Capture the cell that displays the provided text and extract its (X, Y) central coordinate. 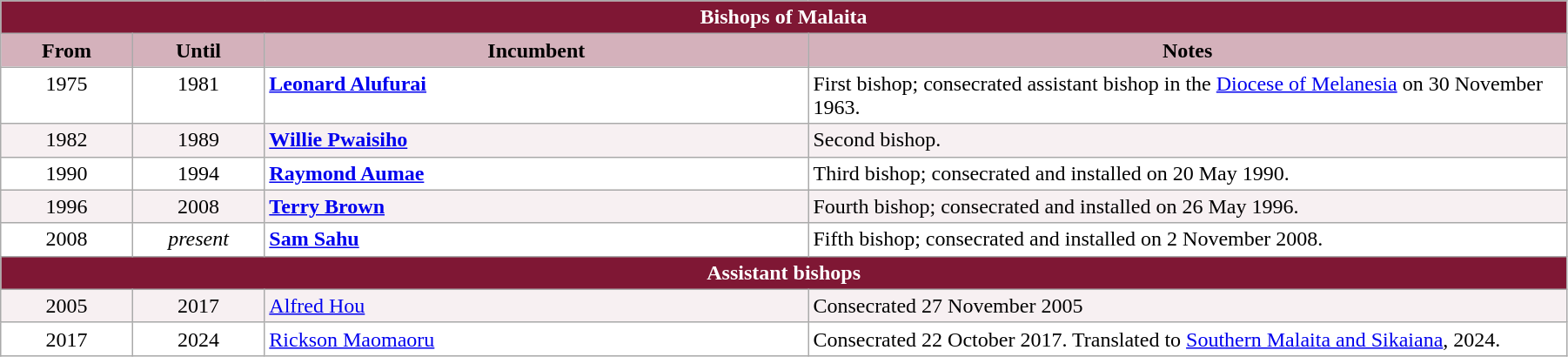
present (198, 239)
Rickson Maomaoru (536, 339)
Incumbent (536, 51)
Alfred Hou (536, 306)
Consecrated 22 October 2017. Translated to Southern Malaita and Sikaiana, 2024. (1188, 339)
1996 (67, 206)
Willie Pwaisiho (536, 140)
2005 (67, 306)
Leonard Alufurai (536, 96)
From (67, 51)
1994 (198, 173)
Sam Sahu (536, 239)
First bishop; consecrated assistant bishop in the Diocese of Melanesia on 30 November 1963. (1188, 96)
Assistant bishops (784, 273)
1975 (67, 96)
Second bishop. (1188, 140)
Until (198, 51)
Consecrated 27 November 2005 (1188, 306)
Fifth bishop; consecrated and installed on 2 November 2008. (1188, 239)
Fourth bishop; consecrated and installed on 26 May 1996. (1188, 206)
Notes (1188, 51)
Bishops of Malaita (784, 17)
1981 (198, 96)
Raymond Aumae (536, 173)
Third bishop; consecrated and installed on 20 May 1990. (1188, 173)
2024 (198, 339)
Terry Brown (536, 206)
1982 (67, 140)
1990 (67, 173)
1989 (198, 140)
